Return [x, y] of the center of cell containing provided text 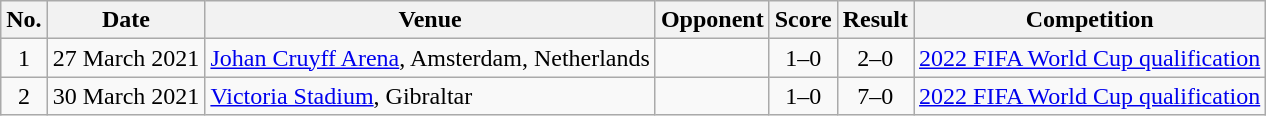
Score [803, 20]
Victoria Stadium, Gibraltar [430, 96]
No. [24, 20]
2–0 [875, 58]
27 March 2021 [126, 58]
Venue [430, 20]
Opponent [712, 20]
2 [24, 96]
1 [24, 58]
30 March 2021 [126, 96]
Johan Cruyff Arena, Amsterdam, Netherlands [430, 58]
Competition [1090, 20]
Result [875, 20]
7–0 [875, 96]
Date [126, 20]
